Return the (x, y) coordinate for the center point of the cell that contains the specified text.  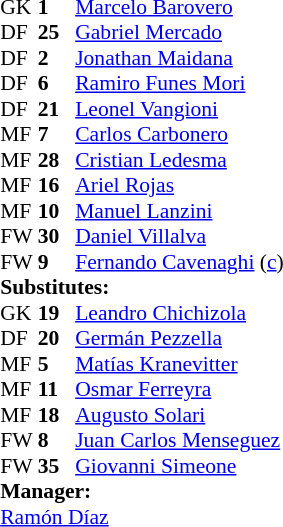
5 (57, 364)
8 (57, 441)
7 (57, 135)
18 (57, 415)
10 (57, 211)
35 (57, 466)
2 (57, 58)
9 (57, 262)
20 (57, 339)
GK (19, 313)
30 (57, 237)
16 (57, 185)
19 (57, 313)
21 (57, 109)
6 (57, 83)
25 (57, 33)
28 (57, 160)
11 (57, 389)
